Search for the cell housing the specified text and yield its (x, y) center coordinate. 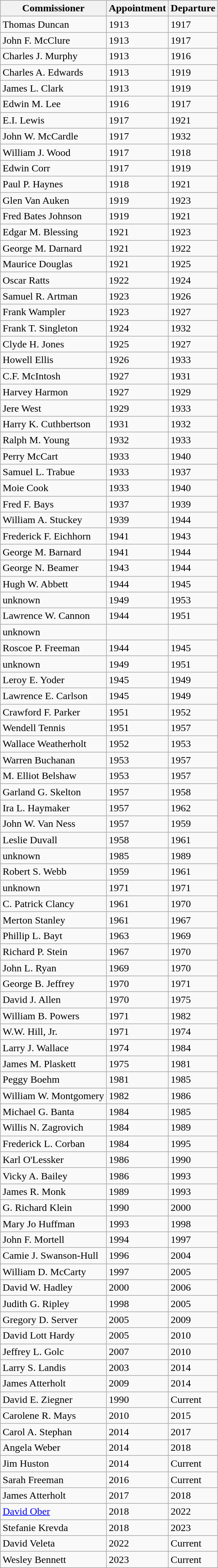
Ralph M. Young (53, 440)
Frederick F. Eichhorn (53, 536)
Frank T. Singleton (53, 328)
1995 (193, 1144)
Charles J. Murphy (53, 56)
Wesley Bennett (53, 1560)
William B. Powers (53, 1016)
Stefanie Krevda (53, 1528)
William A. Stuckey (53, 520)
John F. McClure (53, 40)
2016 (137, 1479)
Frederick L. Corban (53, 1144)
William D. McCarty (53, 1272)
1994 (137, 1240)
Edwin M. Lee (53, 104)
James L. Clark (53, 88)
M. Elliot Belshaw (53, 776)
Jim Huston (53, 1463)
Harry K. Cuthbertson (53, 424)
David Ober (53, 1512)
Samuel R. Artman (53, 296)
Camie J. Swanson-Hull (53, 1256)
Samuel L. Trabue (53, 472)
Glen Van Auken (53, 200)
Fred Bates Johnson (53, 216)
Leroy E. Yoder (53, 680)
Warren Buchanan (53, 760)
2006 (193, 1288)
Sarah Freeman (53, 1479)
David Lott Hardy (53, 1336)
Wallace Weatherholt (53, 744)
E.I. Lewis (53, 120)
Carolene R. Mays (53, 1415)
Jeffrey L. Golc (53, 1352)
1996 (137, 1256)
Perry McCart (53, 456)
Vicky A. Bailey (53, 1176)
W.W. Hill, Jr. (53, 1032)
David E. Ziegner (53, 1400)
Larry J. Wallace (53, 1048)
2003 (137, 1368)
Edgar M. Blessing (53, 232)
Roscoe P. Freeman (53, 648)
Frank Wampler (53, 312)
William W. Montgomery (53, 1096)
Karl O'Lessker (53, 1160)
Leslie Duvall (53, 840)
David Veleta (53, 1544)
Larry S. Landis (53, 1368)
Ira L. Haymaker (53, 808)
Willis N. Zagrovich (53, 1128)
2015 (193, 1415)
Carol A. Stephan (53, 1431)
C. Patrick Clancy (53, 904)
Edwin Corr (53, 168)
Harvey Harmon (53, 392)
Michael G. Banta (53, 1112)
1963 (137, 936)
Merton Stanley (53, 920)
Clyde H. Jones (53, 344)
Commissioner (53, 8)
George N. Beamer (53, 568)
Wendell Tennis (53, 728)
George B. Jeffrey (53, 984)
Thomas Duncan (53, 24)
Departure (193, 8)
William J. Wood (53, 152)
Moie Cook (53, 488)
Crawford F. Parker (53, 712)
1962 (193, 808)
Peggy Boehm (53, 1080)
Judith G. Ripley (53, 1304)
Mary Jo Huffman (53, 1224)
John F. Mortell (53, 1240)
Appointment (137, 8)
Howell Ellis (53, 360)
James R. Monk (53, 1192)
John W. Van Ness (53, 824)
Maurice Douglas (53, 264)
Gregory D. Server (53, 1320)
David J. Allen (53, 1000)
Robert S. Webb (53, 872)
Fred F. Bays (53, 504)
2004 (193, 1256)
Jere West (53, 408)
Hugh W. Abbett (53, 584)
Lawrence E. Carlson (53, 696)
C.F. McIntosh (53, 376)
George M. Barnard (53, 552)
Oscar Ratts (53, 280)
Angela Weber (53, 1447)
Garland G. Skelton (53, 792)
G. Richard Klein (53, 1208)
Phillip L. Bayt (53, 936)
Lawrence W. Cannon (53, 616)
Charles A. Edwards (53, 72)
Paul P. Haynes (53, 184)
Richard P. Stein (53, 952)
David W. Hadley (53, 1288)
2007 (137, 1352)
George M. Darnard (53, 248)
James M. Plaskett (53, 1064)
John L. Ryan (53, 968)
John W. McCardle (53, 136)
